Return the [X, Y] coordinate for the center point of the cell that contains the specified text.  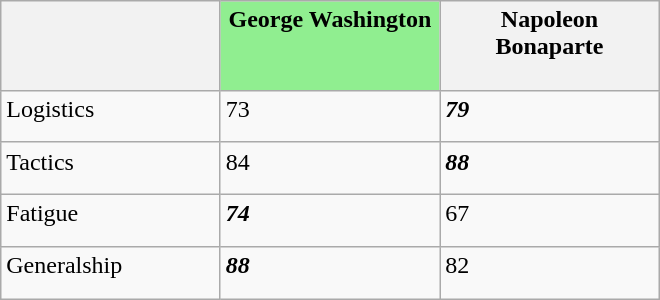
Tactics [110, 168]
82 [550, 273]
Logistics [110, 116]
73 [330, 116]
Napoleon Bonaparte [550, 46]
Generalship [110, 273]
Fatigue [110, 221]
84 [330, 168]
79 [550, 116]
74 [330, 221]
George Washington [330, 46]
67 [550, 221]
